Find where the given text appears and provide that cell's center as (X, Y) coordinate. 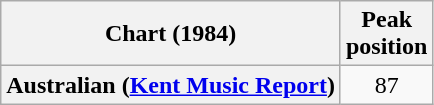
Australian (Kent Music Report) (171, 85)
87 (386, 85)
Chart (1984) (171, 34)
Peakposition (386, 34)
